Scan for the cell matching the given text and deliver its [x, y] coordinate at center. 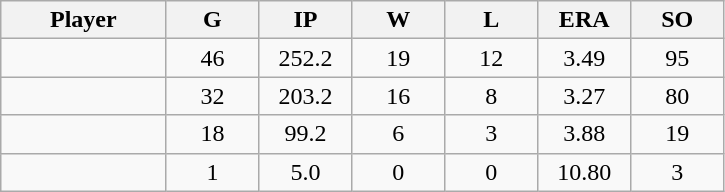
5.0 [306, 172]
32 [212, 96]
203.2 [306, 96]
1 [212, 172]
95 [678, 58]
46 [212, 58]
252.2 [306, 58]
3.88 [584, 134]
IP [306, 20]
80 [678, 96]
18 [212, 134]
3.49 [584, 58]
10.80 [584, 172]
L [492, 20]
3.27 [584, 96]
12 [492, 58]
8 [492, 96]
ERA [584, 20]
6 [398, 134]
SO [678, 20]
W [398, 20]
16 [398, 96]
Player [84, 20]
99.2 [306, 134]
G [212, 20]
